Determine the (x, y) coordinate at the center of the cell enclosing the given text.  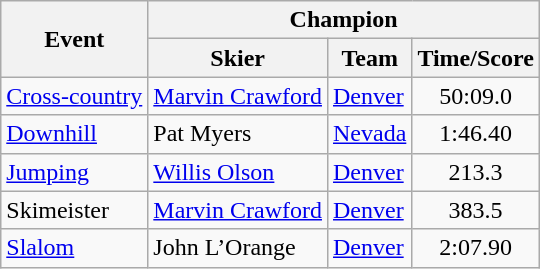
Time/Score (476, 58)
John L’Orange (238, 248)
Skier (238, 58)
213.3 (476, 172)
Champion (344, 20)
Event (74, 39)
Willis Olson (238, 172)
Skimeister (74, 210)
Downhill (74, 134)
50:09.0 (476, 96)
Cross-country (74, 96)
2:07.90 (476, 248)
Jumping (74, 172)
Team (369, 58)
1:46.40 (476, 134)
Pat Myers (238, 134)
Nevada (369, 134)
Slalom (74, 248)
383.5 (476, 210)
